Extract the (x, y) coordinate from the center of the cell holding the provided text.  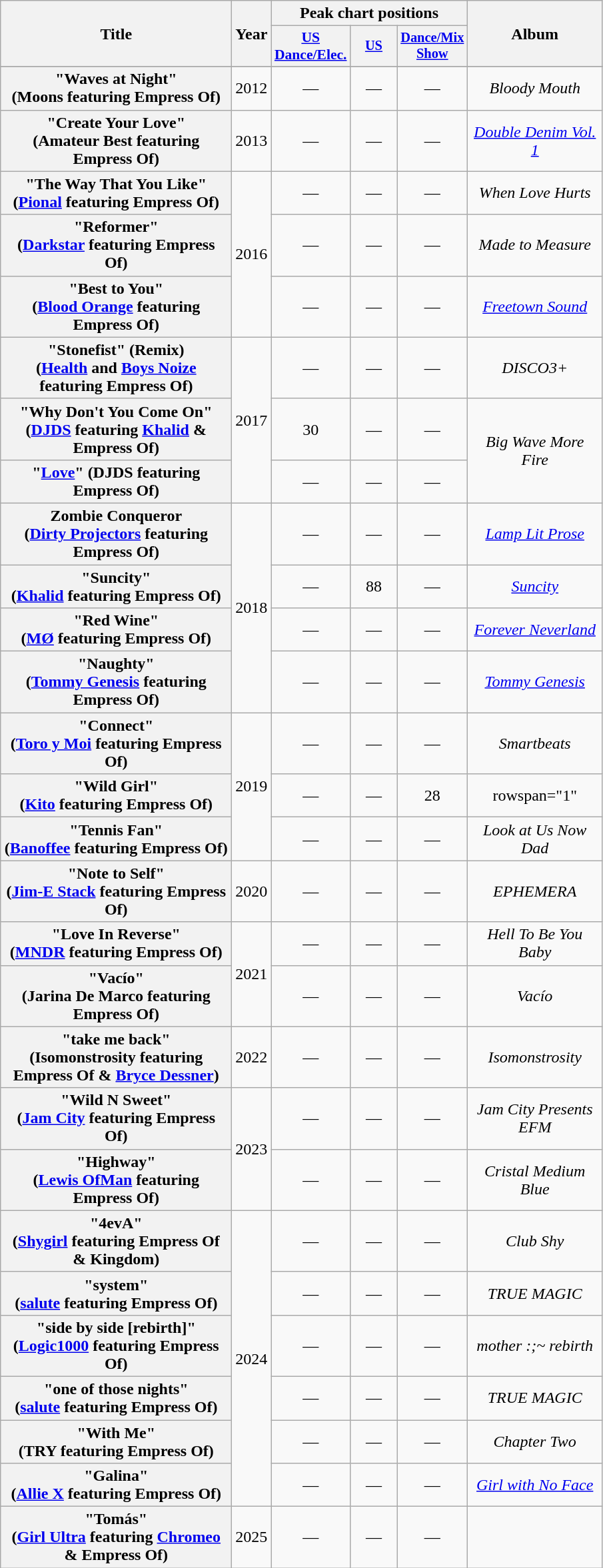
"Wild N Sweet"(Jam City featuring Empress Of) (116, 1118)
"Wild Girl"(Kito featuring Empress Of) (116, 795)
Tommy Genesis (534, 682)
EPHEMERA (534, 891)
"Stonefist" (Remix)(Health and Boys Noize featuring Empress Of) (116, 368)
2023 (252, 1149)
Forever Neverland (534, 630)
Year (252, 33)
Suncity (534, 586)
2022 (252, 1057)
"Red Wine"(MØ featuring Empress Of) (116, 630)
2016 (252, 254)
2025 (252, 1537)
2013 (252, 141)
"Love" (DJDS featuring Empress Of) (116, 481)
2017 (252, 420)
"take me back"(Isomonstrosity featuring Empress Of & Bryce Dessner) (116, 1057)
"Tomás"(Girl Ultra featuring Chromeo & Empress Of) (116, 1537)
"Reformer"(Darkstar featuring Empress Of) (116, 245)
mother :;~ rebirth (534, 1346)
Title (116, 33)
US Dance/Elec. (310, 47)
Isomonstrosity (534, 1057)
88 (374, 586)
Made to Measure (534, 245)
Chapter Two (534, 1441)
"Highway"(Lewis OfMan featuring Empress Of) (116, 1180)
2021 (252, 974)
Peak chart positions (369, 13)
2019 (252, 787)
"Create Your Love"(Amateur Best featuring Empress Of) (116, 141)
"system"(salute featuring Empress Of) (116, 1294)
"Best to You"(Blood Orange featuring Empress Of) (116, 306)
Jam City Presents EFM (534, 1118)
2024 (252, 1358)
"With Me"(TRY featuring Empress Of) (116, 1441)
"one of those nights"(salute featuring Empress Of) (116, 1397)
"Connect"(Toro y Moi featuring Empress Of) (116, 743)
30 (310, 429)
Double Denim Vol. 1 (534, 141)
2012 (252, 88)
"Why Don't You Come On"(DJDS featuring Khalid & Empress Of) (116, 429)
Dance/Mix Show (432, 47)
Bloody Mouth (534, 88)
"Vacío"(Jarina De Marco featuring Empress Of) (116, 996)
"Galina"(Allie X featuring Empress Of) (116, 1485)
When Love Hurts (534, 193)
Look at Us Now Dad (534, 839)
DISCO3+ (534, 368)
Hell To Be You Baby (534, 943)
"Tennis Fan"(Banoffee featuring Empress Of) (116, 839)
"The Way That You Like"(Pional featuring Empress Of) (116, 193)
Big Wave More Fire (534, 450)
Zombie Conqueror(Dirty Projectors featuring Empress Of) (116, 534)
"Suncity"(Khalid featuring Empress Of) (116, 586)
Vacío (534, 996)
rowspan="1" (534, 795)
Girl with No Face (534, 1485)
28 (432, 795)
Club Shy (534, 1241)
"side by side [rebirth]"(Logic1000 featuring Empress Of) (116, 1346)
Lamp Lit Prose (534, 534)
"4evA"(Shygirl featuring Empress Of & Kingdom) (116, 1241)
"Naughty"(Tommy Genesis featuring Empress Of) (116, 682)
"Waves at Night"(Moons featuring Empress Of) (116, 88)
Freetown Sound (534, 306)
2018 (252, 607)
US (374, 47)
Cristal Medium Blue (534, 1180)
Album (534, 33)
"Note to Self"(Jim-E Stack featuring Empress Of) (116, 891)
Smartbeats (534, 743)
2020 (252, 891)
"Love In Reverse"(MNDR featuring Empress Of) (116, 943)
